Return the (X, Y) coordinate for the center point of the cell that contains the specified text.  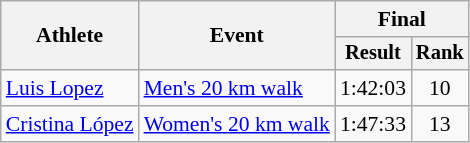
Cristina López (70, 124)
Rank (440, 54)
Event (237, 36)
Final (402, 19)
Athlete (70, 36)
Result (373, 54)
1:47:33 (373, 124)
10 (440, 88)
Women's 20 km walk (237, 124)
1:42:03 (373, 88)
13 (440, 124)
Luis Lopez (70, 88)
Men's 20 km walk (237, 88)
